Pinpoint the cell where the given text exists, returning its (x, y) midpoint coordinate. 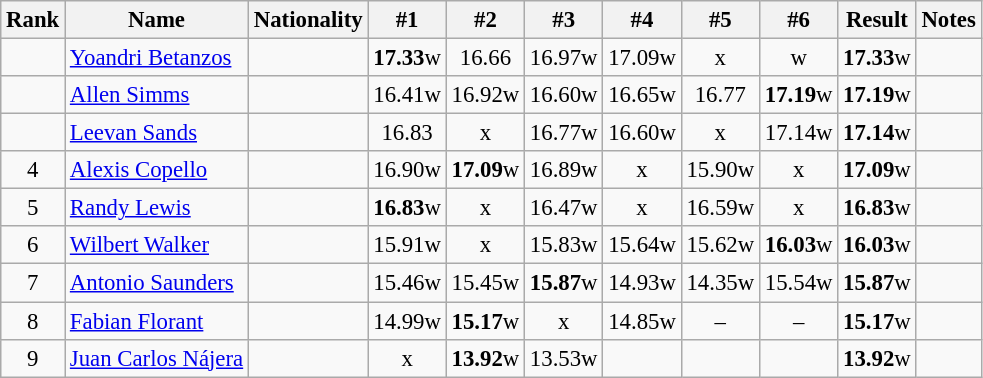
Leevan Sands (157, 133)
16.41w (407, 95)
15.83w (564, 245)
16.59w (720, 208)
Antonio Saunders (157, 283)
#3 (564, 20)
16.83 (407, 133)
Result (877, 20)
Notes (948, 20)
16.65w (642, 95)
Name (157, 20)
14.35w (720, 283)
14.93w (642, 283)
16.90w (407, 170)
#5 (720, 20)
16.77w (564, 133)
Alexis Copello (157, 170)
15.91w (407, 245)
6 (33, 245)
9 (33, 358)
15.64w (642, 245)
16.66 (485, 58)
Nationality (308, 20)
16.92w (485, 95)
16.89w (564, 170)
15.62w (720, 245)
16.47w (564, 208)
8 (33, 321)
13.53w (564, 358)
Yoandri Betanzos (157, 58)
16.77 (720, 95)
#1 (407, 20)
#6 (798, 20)
5 (33, 208)
15.90w (720, 170)
Randy Lewis (157, 208)
Wilbert Walker (157, 245)
Rank (33, 20)
#2 (485, 20)
w (798, 58)
#4 (642, 20)
4 (33, 170)
14.99w (407, 321)
7 (33, 283)
15.46w (407, 283)
15.54w (798, 283)
Allen Simms (157, 95)
Juan Carlos Nájera (157, 358)
Fabian Florant (157, 321)
15.45w (485, 283)
14.85w (642, 321)
16.97w (564, 58)
